Find where the given text appears and provide that cell's center as [x, y] coordinate. 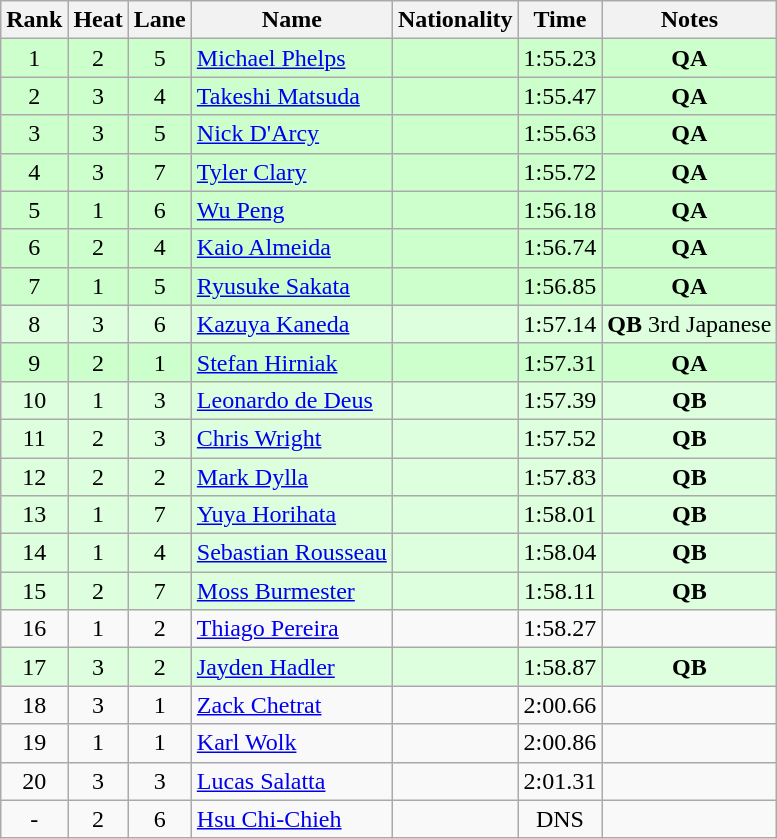
8 [34, 324]
17 [34, 667]
Yuya Horihata [292, 515]
1:58.87 [560, 667]
1:55.23 [560, 58]
Lane [160, 20]
1:56.18 [560, 210]
Kaio Almeida [292, 248]
2:00.66 [560, 705]
Notes [690, 20]
1:58.01 [560, 515]
1:56.85 [560, 286]
14 [34, 553]
9 [34, 362]
Leonardo de Deus [292, 400]
1:57.14 [560, 324]
Wu Peng [292, 210]
10 [34, 400]
1:57.39 [560, 400]
Moss Burmester [292, 591]
1:57.83 [560, 477]
Zack Chetrat [292, 705]
12 [34, 477]
Stefan Hirniak [292, 362]
2:00.86 [560, 743]
19 [34, 743]
Name [292, 20]
Time [560, 20]
1:55.72 [560, 172]
Chris Wright [292, 438]
20 [34, 781]
Heat [98, 20]
Kazuya Kaneda [292, 324]
Nick D'Arcy [292, 134]
1:58.27 [560, 629]
Hsu Chi-Chieh [292, 819]
1:55.47 [560, 96]
16 [34, 629]
- [34, 819]
Karl Wolk [292, 743]
1:55.63 [560, 134]
QB 3rd Japanese [690, 324]
Lucas Salatta [292, 781]
Ryusuke Sakata [292, 286]
Tyler Clary [292, 172]
Jayden Hadler [292, 667]
Michael Phelps [292, 58]
1:57.52 [560, 438]
15 [34, 591]
1:57.31 [560, 362]
DNS [560, 819]
Takeshi Matsuda [292, 96]
2:01.31 [560, 781]
11 [34, 438]
Sebastian Rousseau [292, 553]
Thiago Pereira [292, 629]
1:56.74 [560, 248]
13 [34, 515]
1:58.11 [560, 591]
Rank [34, 20]
Nationality [455, 20]
1:58.04 [560, 553]
Mark Dylla [292, 477]
18 [34, 705]
